Locate the cell with the specified text and output its (x, y) center coordinate. 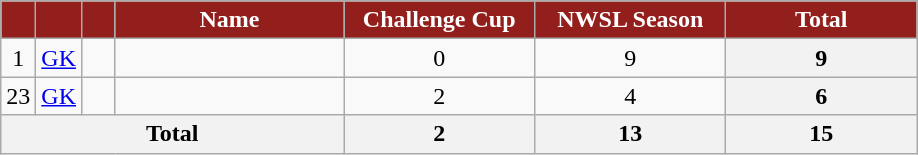
4 (630, 96)
6 (822, 96)
23 (18, 96)
NWSL Season (630, 20)
13 (630, 134)
Challenge Cup (440, 20)
0 (440, 58)
Name (230, 20)
15 (822, 134)
1 (18, 58)
